For the text-containing cell, return its midpoint in [x, y] coordinate format. 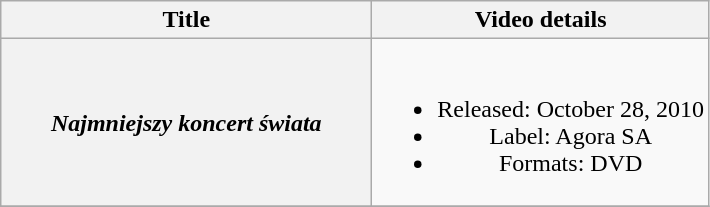
Video details [541, 20]
Najmniejszy koncert świata [186, 122]
Released: October 28, 2010Label: Agora SAFormats: DVD [541, 122]
Title [186, 20]
